Output the (x, y) coordinate of the center of the cell containing the given text.  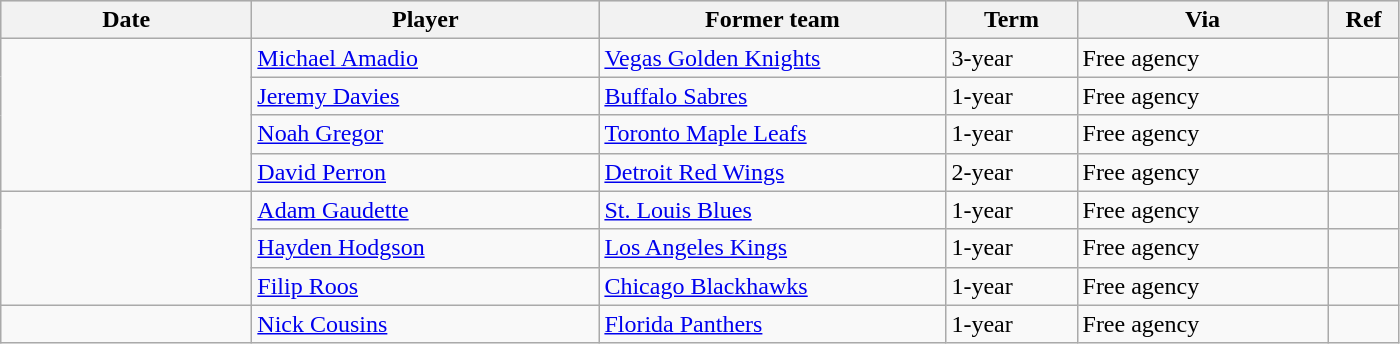
Former team (772, 20)
Filip Roos (426, 286)
Nick Cousins (426, 324)
St. Louis Blues (772, 210)
Ref (1364, 20)
Jeremy Davies (426, 96)
Chicago Blackhawks (772, 286)
Adam Gaudette (426, 210)
Toronto Maple Leafs (772, 134)
3-year (1012, 58)
David Perron (426, 172)
Noah Gregor (426, 134)
Term (1012, 20)
Date (126, 20)
Buffalo Sabres (772, 96)
Florida Panthers (772, 324)
Detroit Red Wings (772, 172)
Los Angeles Kings (772, 248)
2-year (1012, 172)
Vegas Golden Knights (772, 58)
Via (1202, 20)
Michael Amadio (426, 58)
Hayden Hodgson (426, 248)
Player (426, 20)
